Scan for the cell matching the given text and deliver its (x, y) coordinate at center. 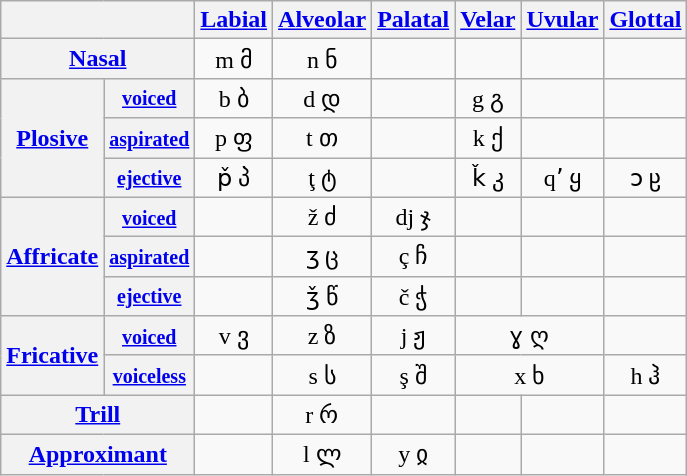
j ჟ (414, 336)
Velar (488, 20)
p̌ პ (234, 178)
Nasal (98, 59)
č ჭ (414, 296)
ʒ ც (322, 257)
Plosive (52, 138)
b ბ (234, 98)
n ნ (322, 59)
Glottal (646, 20)
ş შ (414, 375)
x ხ (530, 375)
v ვ (234, 336)
Fricative (52, 356)
Uvular (562, 20)
h ჰ (646, 375)
ǩ კ (488, 178)
qʼ ყ (562, 178)
ɣ ღ (530, 336)
p ფ (234, 138)
dj ჯ (414, 217)
ţ ტ (322, 178)
s ს (322, 375)
Alveolar (322, 20)
m მ (234, 59)
k ქ (488, 138)
l ლ (322, 454)
t თ (322, 138)
y ჲ (414, 454)
Affricate (52, 256)
ç ჩ (414, 257)
Palatal (414, 20)
g გ (488, 98)
ž ძ (322, 217)
ɔ ჸ (646, 178)
r რ (322, 415)
Approximant (98, 454)
voiceless (150, 375)
Trill (98, 415)
d დ (322, 98)
Labial (234, 20)
z ზ (322, 336)
ǯ წ (322, 296)
